Output the (X, Y) coordinate of the center of the cell containing the given text.  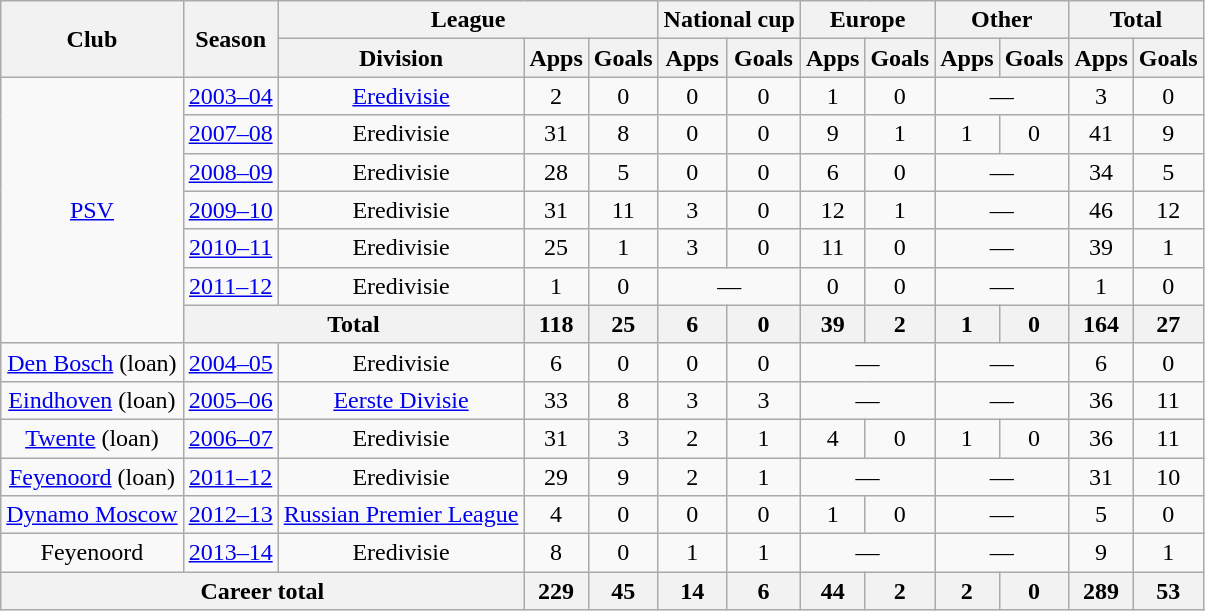
2007–08 (230, 134)
Feyenoord (loan) (92, 477)
2008–09 (230, 172)
44 (832, 591)
289 (1101, 591)
Career total (262, 591)
2005–06 (230, 400)
229 (556, 591)
Den Bosch (loan) (92, 362)
Eindhoven (loan) (92, 400)
34 (1101, 172)
Feyenoord (92, 553)
2004–05 (230, 362)
League (468, 20)
53 (1168, 591)
2009–10 (230, 210)
2003–04 (230, 96)
Other (1002, 20)
Dynamo Moscow (92, 515)
41 (1101, 134)
2006–07 (230, 438)
164 (1101, 324)
33 (556, 400)
Twente (loan) (92, 438)
Club (92, 39)
27 (1168, 324)
28 (556, 172)
29 (556, 477)
45 (623, 591)
Russian Premier League (401, 515)
Europe (867, 20)
2013–14 (230, 553)
10 (1168, 477)
2012–13 (230, 515)
Season (230, 39)
2010–11 (230, 248)
Eerste Divisie (401, 400)
PSV (92, 210)
Division (401, 58)
46 (1101, 210)
14 (692, 591)
National cup (729, 20)
118 (556, 324)
